Extract the (X, Y) coordinate from the center of the cell holding the provided text.  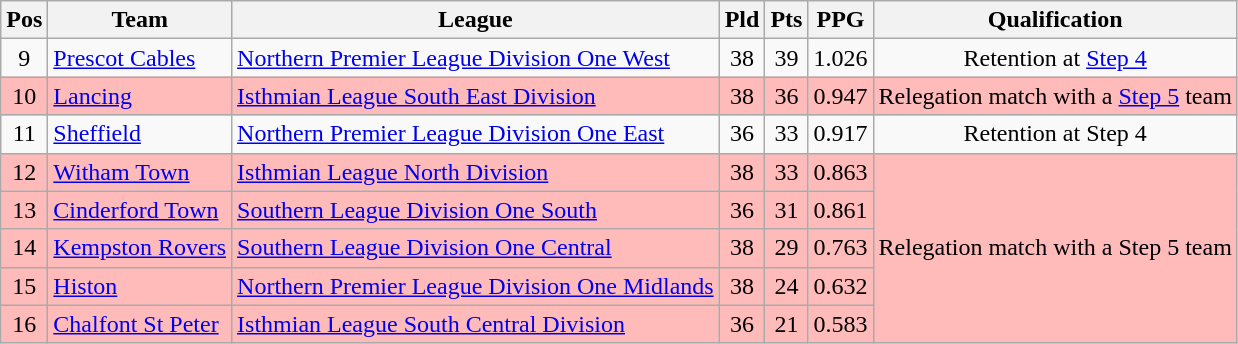
Sheffield (140, 134)
0.763 (840, 248)
13 (24, 210)
Southern League Division One Central (476, 248)
0.632 (840, 286)
Pld (742, 20)
12 (24, 172)
Northern Premier League Division One East (476, 134)
Team (140, 20)
Isthmian League North Division (476, 172)
0.947 (840, 96)
10 (24, 96)
14 (24, 248)
Pos (24, 20)
League (476, 20)
0.917 (840, 134)
Isthmian League South Central Division (476, 324)
PPG (840, 20)
Chalfont St Peter (140, 324)
0.861 (840, 210)
Pts (786, 20)
31 (786, 210)
9 (24, 58)
Witham Town (140, 172)
24 (786, 286)
1.026 (840, 58)
Lancing (140, 96)
Southern League Division One South (476, 210)
0.583 (840, 324)
Northern Premier League Division One West (476, 58)
11 (24, 134)
Kempston Rovers (140, 248)
Cinderford Town (140, 210)
15 (24, 286)
39 (786, 58)
29 (786, 248)
Isthmian League South East Division (476, 96)
16 (24, 324)
0.863 (840, 172)
Qualification (1055, 20)
Prescot Cables (140, 58)
Histon (140, 286)
21 (786, 324)
Northern Premier League Division One Midlands (476, 286)
